Detect which cell encompasses the target text, then output its (X, Y) center coordinate. 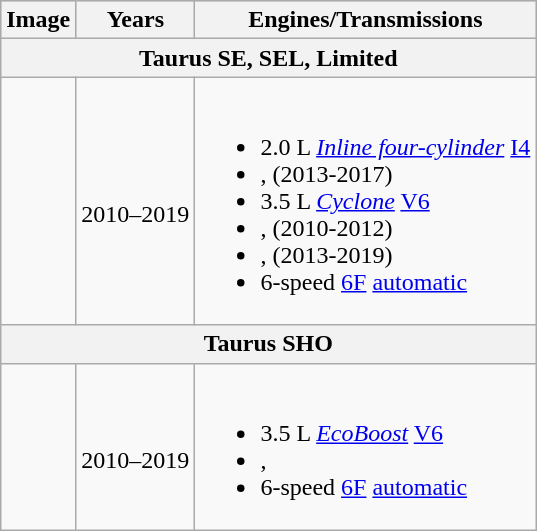
Taurus SE, SEL, Limited (268, 58)
Years (136, 20)
Image (38, 20)
2.0 L Inline four-cylinder I4, (2013-2017)3.5 L Cyclone V6, (2010-2012), (2013-2019)6-speed 6F automatic (366, 201)
3.5 L EcoBoost V6, 6-speed 6F automatic (366, 446)
Engines/Transmissions (366, 20)
Taurus SHO (268, 344)
